Locate the cell with the specified text and output its (x, y) center coordinate. 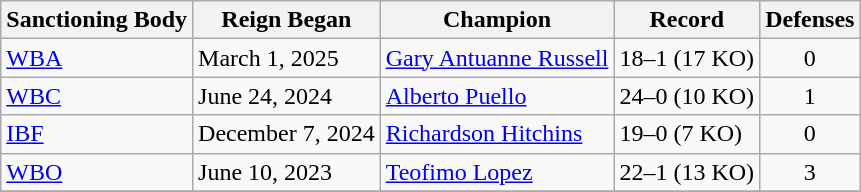
IBF (97, 134)
24–0 (10 KO) (687, 96)
WBA (97, 58)
WBC (97, 96)
Record (687, 20)
Reign Began (287, 20)
22–1 (13 KO) (687, 172)
Sanctioning Body (97, 20)
December 7, 2024 (287, 134)
March 1, 2025 (287, 58)
Teofimo Lopez (497, 172)
Champion (497, 20)
June 10, 2023 (287, 172)
Gary Antuanne Russell (497, 58)
Defenses (810, 20)
WBO (97, 172)
1 (810, 96)
18–1 (17 KO) (687, 58)
Alberto Puello (497, 96)
Richardson Hitchins (497, 134)
June 24, 2024 (287, 96)
3 (810, 172)
19–0 (7 KO) (687, 134)
